Find where the given text appears and provide that cell's center as [x, y] coordinate. 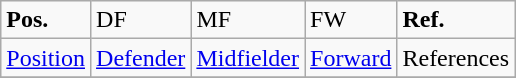
FW [351, 20]
Pos. [46, 20]
References [456, 58]
Forward [351, 58]
MF [248, 20]
Midfielder [248, 58]
DF [141, 20]
Defender [141, 58]
Position [46, 58]
Ref. [456, 20]
